Capture the cell that displays the provided text and extract its [x, y] central coordinate. 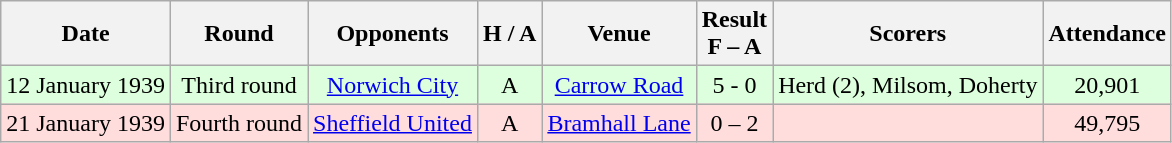
0 – 2 [734, 123]
H / A [509, 34]
Venue [619, 34]
Opponents [393, 34]
Fourth round [238, 123]
Norwich City [393, 85]
Sheffield United [393, 123]
12 January 1939 [86, 85]
Herd (2), Milsom, Doherty [908, 85]
Carrow Road [619, 85]
Attendance [1107, 34]
Third round [238, 85]
Scorers [908, 34]
20,901 [1107, 85]
Round [238, 34]
5 - 0 [734, 85]
Bramhall Lane [619, 123]
ResultF – A [734, 34]
21 January 1939 [86, 123]
Date [86, 34]
49,795 [1107, 123]
